Return [x, y] of the center of cell containing provided text 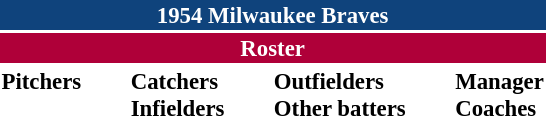
1954 Milwaukee Braves [272, 15]
Roster [272, 48]
